Search for the cell housing the specified text and yield its (x, y) center coordinate. 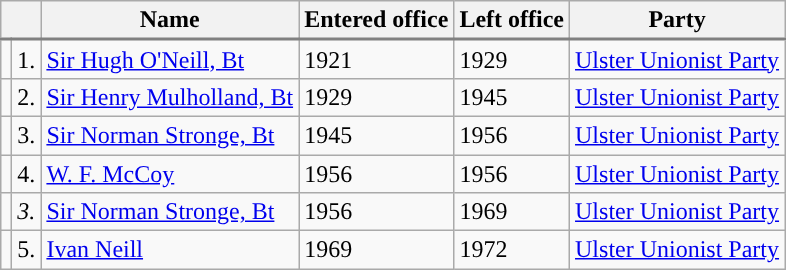
4. (26, 173)
Party (678, 20)
Sir Hugh O'Neill, Bt (170, 60)
Ivan Neill (170, 250)
W. F. McCoy (170, 173)
1972 (512, 250)
1. (26, 60)
1921 (376, 60)
2. (26, 97)
Entered office (376, 20)
Name (170, 20)
Sir Henry Mulholland, Bt (170, 97)
5. (26, 250)
Left office (512, 20)
